Determine the [x, y] coordinate at the center of the cell enclosing the given text.  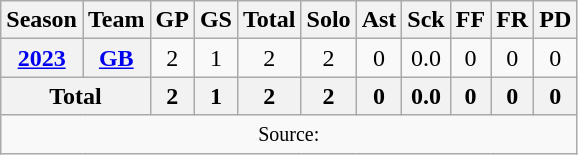
Solo [328, 20]
GB [116, 58]
2023 [42, 58]
FF [470, 20]
PD [556, 20]
Season [42, 20]
GP [172, 20]
Ast [379, 20]
Source: [289, 134]
Sck [426, 20]
FR [512, 20]
Team [116, 20]
GS [216, 20]
